Determine the (X, Y) coordinate at the center of the cell enclosing the given text.  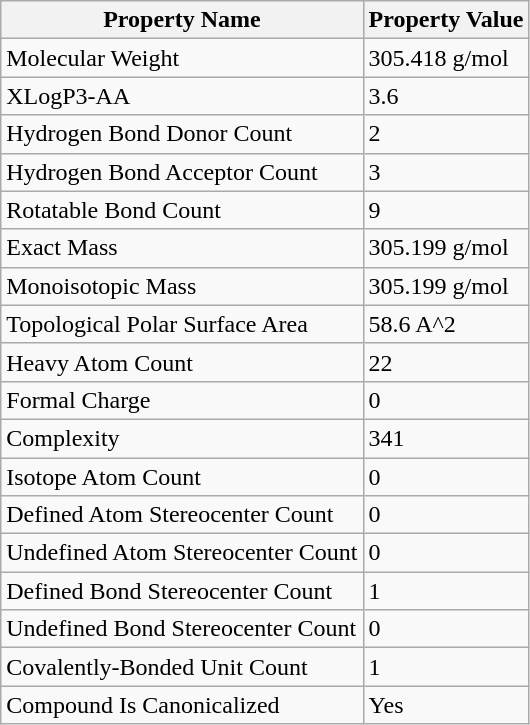
Defined Atom Stereocenter Count (182, 515)
341 (446, 438)
Exact Mass (182, 248)
Rotatable Bond Count (182, 210)
58.6 A^2 (446, 324)
22 (446, 362)
Defined Bond Stereocenter Count (182, 591)
Formal Charge (182, 400)
2 (446, 134)
Undefined Atom Stereocenter Count (182, 553)
Topological Polar Surface Area (182, 324)
Yes (446, 705)
Hydrogen Bond Acceptor Count (182, 172)
305.418 g/mol (446, 58)
Monoisotopic Mass (182, 286)
Molecular Weight (182, 58)
Property Value (446, 20)
Hydrogen Bond Donor Count (182, 134)
XLogP3-AA (182, 96)
Isotope Atom Count (182, 477)
Heavy Atom Count (182, 362)
Complexity (182, 438)
Compound Is Canonicalized (182, 705)
Property Name (182, 20)
Covalently-Bonded Unit Count (182, 667)
9 (446, 210)
3 (446, 172)
3.6 (446, 96)
Undefined Bond Stereocenter Count (182, 629)
